Scan for the cell matching the given text and deliver its (X, Y) coordinate at center. 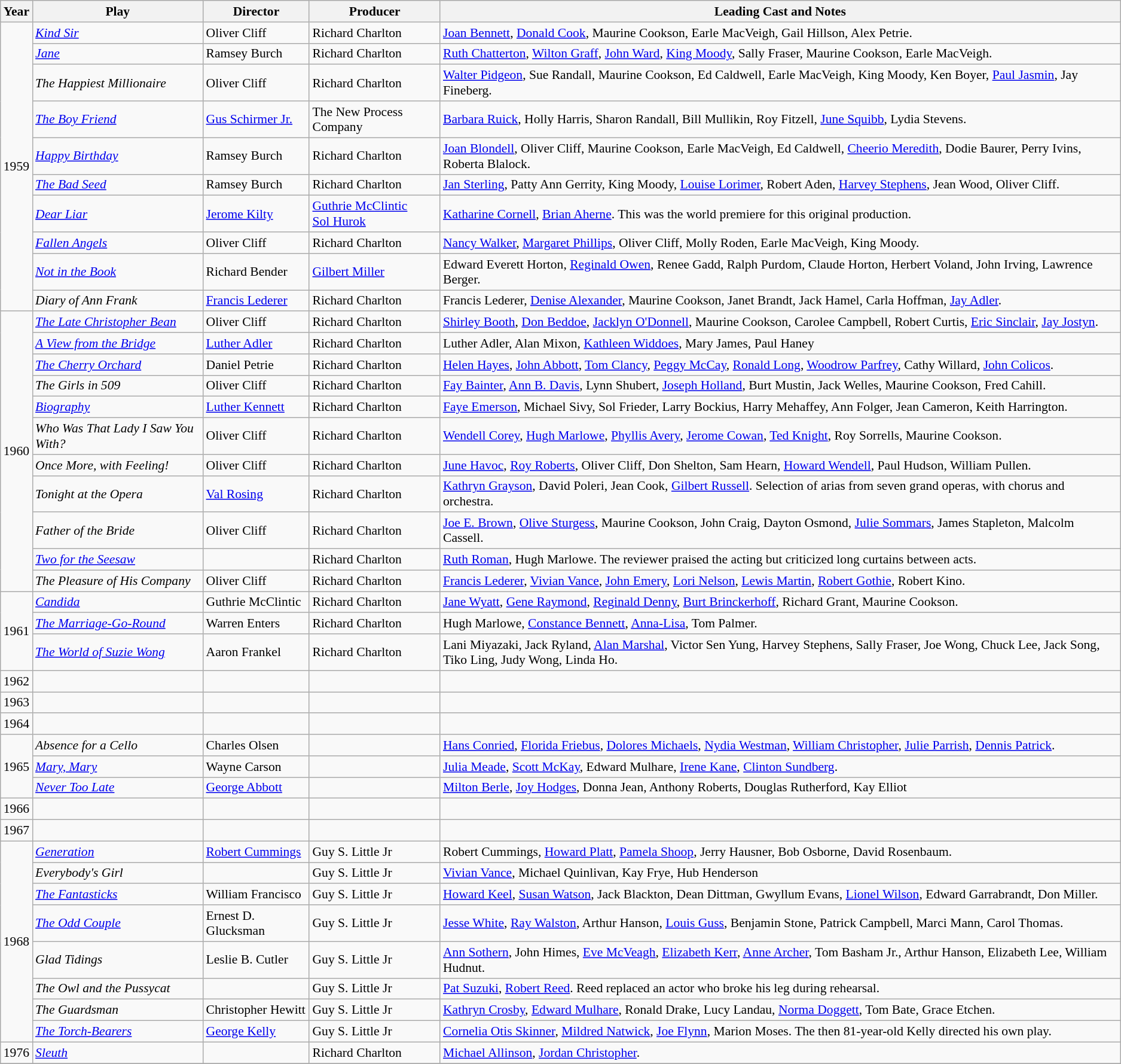
Fallen Angels (117, 243)
Sleuth (117, 1053)
1964 (17, 724)
Charles Olsen (256, 745)
The Owl and the Pussycat (117, 989)
Julia Meade, Scott McKay, Edward Mulhare, Irene Kane, Clinton Sundberg. (780, 767)
Never Too Late (117, 788)
Guthrie McClintic (256, 602)
Biography (117, 407)
Helen Hayes, John Abbott, Tom Clancy, Peggy McCay, Ronald Long, Woodrow Parfrey, Cathy Willard, John Colicos. (780, 365)
Warren Enters (256, 624)
Robert Cummings (256, 852)
Milton Berle, Joy Hodges, Donna Jean, Anthony Roberts, Douglas Rutherford, Kay Elliot (780, 788)
Happy Birthday (117, 156)
George Abbott (256, 788)
Leslie B. Cutler (256, 959)
Dear Liar (117, 214)
The Odd Couple (117, 923)
1960 (17, 452)
Howard Keel, Susan Watson, Jack Blackton, Dean Dittman, Gwyllum Evans, Lionel Wilson, Edward Garrabrandt, Don Miller. (780, 895)
William Francisco (256, 895)
Tonight at the Opera (117, 494)
Everybody's Girl (117, 873)
The Guardsman (117, 1010)
1965 (17, 767)
June Havoc, Roy Roberts, Oliver Cliff, Don Shelton, Sam Hearn, Howard Wendell, Paul Hudson, William Pullen. (780, 465)
Guthrie McClinticSol Hurok (374, 214)
The New Process Company (374, 120)
Gilbert Miller (374, 272)
Christopher Hewitt (256, 1010)
1968 (17, 941)
Jane Wyatt, Gene Raymond, Reginald Denny, Burt Brinckerhoff, Richard Grant, Maurine Cookson. (780, 602)
Nancy Walker, Margaret Phillips, Oliver Cliff, Molly Roden, Earle MacVeigh, King Moody. (780, 243)
Play (117, 11)
Wayne Carson (256, 767)
Daniel Petrie (256, 365)
Jesse White, Ray Walston, Arthur Hanson, Louis Guss, Benjamin Stone, Patrick Campbell, Marci Mann, Carol Thomas. (780, 923)
Katharine Cornell, Brian Aherne. This was the world premiere for this original production. (780, 214)
The Late Christopher Bean (117, 322)
1966 (17, 809)
1963 (17, 703)
Year (17, 11)
Cornelia Otis Skinner, Mildred Natwick, Joe Flynn, Marion Moses. The then 81-year-old Kelly directed his own play. (780, 1032)
Mary, Mary (117, 767)
Val Rosing (256, 494)
Absence for a Cello (117, 745)
Luther Adler (256, 343)
Luther Kennett (256, 407)
Francis Lederer, Denise Alexander, Maurine Cookson, Janet Brandt, Jack Hamel, Carla Hoffman, Jay Adler. (780, 301)
Richard Bender (256, 272)
Shirley Booth, Don Beddoe, Jacklyn O'Donnell, Maurine Cookson, Carolee Campbell, Robert Curtis, Eric Sinclair, Jay Jostyn. (780, 322)
Ruth Roman, Hugh Marlowe. The reviewer praised the acting but criticized long curtains between acts. (780, 560)
Ann Sothern, John Himes, Eve McVeagh, Elizabeth Kerr, Anne Archer, Tom Basham Jr., Arthur Hanson, Elizabeth Lee, William Hudnut. (780, 959)
George Kelly (256, 1032)
A View from the Bridge (117, 343)
1967 (17, 831)
Faye Emerson, Michael Sivy, Sol Frieder, Larry Bockius, Harry Mehaffey, Ann Folger, Jean Cameron, Keith Harrington. (780, 407)
Joan Blondell, Oliver Cliff, Maurine Cookson, Earle MacVeigh, Ed Caldwell, Cheerio Meredith, Dodie Baurer, Perry Ivins, Roberta Blalock. (780, 156)
Fay Bainter, Ann B. Davis, Lynn Shubert, Joseph Holland, Burt Mustin, Jack Welles, Maurine Cookson, Fred Cahill. (780, 386)
Diary of Ann Frank (117, 301)
The Cherry Orchard (117, 365)
1976 (17, 1053)
Ernest D. Glucksman (256, 923)
Gus Schirmer Jr. (256, 120)
Joan Bennett, Donald Cook, Maurine Cookson, Earle MacVeigh, Gail Hillson, Alex Petrie. (780, 33)
Kind Sir (117, 33)
The Torch-Bearers (117, 1032)
Walter Pidgeon, Sue Randall, Maurine Cookson, Ed Caldwell, Earle MacVeigh, King Moody, Ken Boyer, Paul Jasmin, Jay Fineberg. (780, 83)
Leading Cast and Notes (780, 11)
Once More, with Feeling! (117, 465)
Hans Conried, Florida Friebus, Dolores Michaels, Nydia Westman, William Christopher, Julie Parrish, Dennis Patrick. (780, 745)
1961 (17, 631)
The Girls in 509 (117, 386)
Ruth Chatterton, Wilton Graff, John Ward, King Moody, Sally Fraser, Maurine Cookson, Earle MacVeigh. (780, 54)
Francis Lederer, Vivian Vance, John Emery, Lori Nelson, Lewis Martin, Robert Gothie, Robert Kino. (780, 581)
Father of the Bride (117, 531)
Not in the Book (117, 272)
1962 (17, 681)
The Bad Seed (117, 185)
Barbara Ruick, Holly Harris, Sharon Randall, Bill Mullikin, Roy Fitzell, June Squibb, Lydia Stevens. (780, 120)
Candida (117, 602)
Wendell Corey, Hugh Marlowe, Phyllis Avery, Jerome Cowan, Ted Knight, Roy Sorrells, Maurine Cookson. (780, 437)
The Pleasure of His Company (117, 581)
Jan Sterling, Patty Ann Gerrity, King Moody, Louise Lorimer, Robert Aden, Harvey Stephens, Jean Wood, Oliver Cliff. (780, 185)
Robert Cummings, Howard Platt, Pamela Shoop, Jerry Hausner, Bob Osborne, David Rosenbaum. (780, 852)
Luther Adler, Alan Mixon, Kathleen Widdoes, Mary James, Paul Haney (780, 343)
The Fantasticks (117, 895)
The Boy Friend (117, 120)
Producer (374, 11)
Vivian Vance, Michael Quinlivan, Kay Frye, Hub Henderson (780, 873)
Joe E. Brown, Olive Sturgess, Maurine Cookson, John Craig, Dayton Osmond, Julie Sommars, James Stapleton, Malcolm Cassell. (780, 531)
Michael Allinson, Jordan Christopher. (780, 1053)
Jane (117, 54)
The Happiest Millionaire (117, 83)
1959 (17, 167)
The World of Suzie Wong (117, 652)
Director (256, 11)
Aaron Frankel (256, 652)
Francis Lederer (256, 301)
Generation (117, 852)
The Marriage-Go-Round (117, 624)
Edward Everett Horton, Reginald Owen, Renee Gadd, Ralph Purdom, Claude Horton, Herbert Voland, John Irving, Lawrence Berger. (780, 272)
Kathryn Grayson, David Poleri, Jean Cook, Gilbert Russell. Selection of arias from seven grand operas, with chorus and orchestra. (780, 494)
Pat Suzuki, Robert Reed. Reed replaced an actor who broke his leg during rehearsal. (780, 989)
Kathryn Crosby, Edward Mulhare, Ronald Drake, Lucy Landau, Norma Doggett, Tom Bate, Grace Etchen. (780, 1010)
Glad Tidings (117, 959)
Hugh Marlowe, Constance Bennett, Anna-Lisa, Tom Palmer. (780, 624)
Two for the Seesaw (117, 560)
Who Was That Lady I Saw You With? (117, 437)
Jerome Kilty (256, 214)
